Capture the cell that displays the provided text and extract its [X, Y] central coordinate. 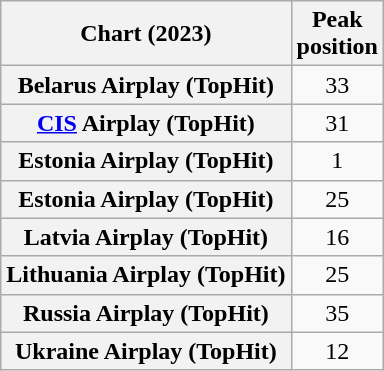
1 [337, 161]
Chart (2023) [146, 34]
12 [337, 351]
16 [337, 237]
31 [337, 123]
Belarus Airplay (TopHit) [146, 85]
Peakposition [337, 34]
35 [337, 313]
33 [337, 85]
Ukraine Airplay (TopHit) [146, 351]
Lithuania Airplay (TopHit) [146, 275]
CIS Airplay (TopHit) [146, 123]
Russia Airplay (TopHit) [146, 313]
Latvia Airplay (TopHit) [146, 237]
